Locate the cell with the specified text and output its [x, y] center coordinate. 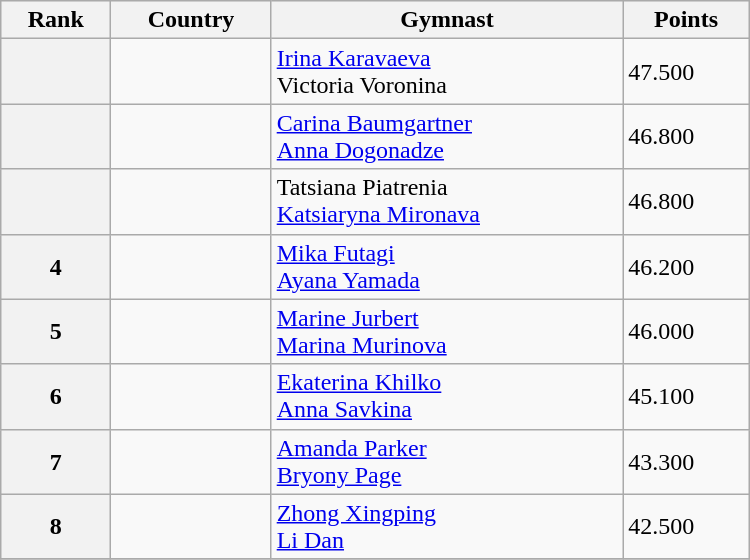
Amanda ParkerBryony Page [447, 462]
7 [56, 462]
Marine JurbertMarina Murinova [447, 332]
45.100 [686, 396]
Ekaterina KhilkoAnna Savkina [447, 396]
Carina BaumgartnerAnna Dogonadze [447, 136]
46.200 [686, 266]
6 [56, 396]
Irina Karavaeva Victoria Voronina [447, 72]
Tatsiana PiatreniaKatsiaryna Mironava [447, 202]
46.000 [686, 332]
5 [56, 332]
Zhong XingpingLi Dan [447, 526]
Rank [56, 20]
Points [686, 20]
4 [56, 266]
Country [191, 20]
42.500 [686, 526]
Mika FutagiAyana Yamada [447, 266]
Gymnast [447, 20]
47.500 [686, 72]
43.300 [686, 462]
8 [56, 526]
